Identify which cell holds the provided text, then report its [x, y] central coordinate. 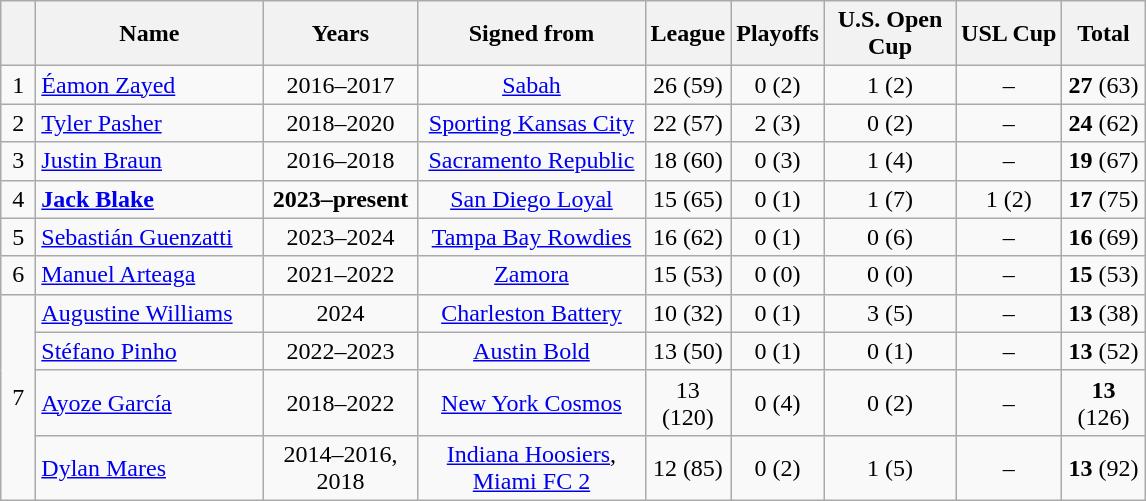
USL Cup [1009, 34]
13 (92) [1104, 468]
7 [18, 397]
Tyler Pasher [150, 123]
Stéfano Pinho [150, 351]
13 (120) [688, 402]
12 (85) [688, 468]
Dylan Mares [150, 468]
2023–present [340, 199]
13 (126) [1104, 402]
New York Cosmos [532, 402]
Charleston Battery [532, 313]
3 (5) [890, 313]
Jack Blake [150, 199]
16 (62) [688, 237]
San Diego Loyal [532, 199]
Signed from [532, 34]
Manuel Arteaga [150, 275]
2018–2020 [340, 123]
0 (3) [778, 161]
13 (50) [688, 351]
2021–2022 [340, 275]
18 (60) [688, 161]
24 (62) [1104, 123]
Tampa Bay Rowdies [532, 237]
Years [340, 34]
22 (57) [688, 123]
26 (59) [688, 85]
27 (63) [1104, 85]
Austin Bold [532, 351]
2016–2017 [340, 85]
10 (32) [688, 313]
2023–2024 [340, 237]
6 [18, 275]
Sebastián Guenzatti [150, 237]
Augustine Williams [150, 313]
2022–2023 [340, 351]
15 (65) [688, 199]
2 (3) [778, 123]
Indiana Hoosiers,Miami FC 2 [532, 468]
1 (7) [890, 199]
16 (69) [1104, 237]
0 (4) [778, 402]
Playoffs [778, 34]
Éamon Zayed [150, 85]
U.S. Open Cup [890, 34]
4 [18, 199]
2 [18, 123]
Total [1104, 34]
2024 [340, 313]
1 (4) [890, 161]
Ayoze García [150, 402]
13 (52) [1104, 351]
3 [18, 161]
League [688, 34]
19 (67) [1104, 161]
2014–2016,2018 [340, 468]
1 [18, 85]
0 (6) [890, 237]
Zamora [532, 275]
17 (75) [1104, 199]
2018–2022 [340, 402]
Sacramento Republic [532, 161]
13 (38) [1104, 313]
Justin Braun [150, 161]
5 [18, 237]
2016–2018 [340, 161]
Name [150, 34]
1 (5) [890, 468]
Sabah [532, 85]
Sporting Kansas City [532, 123]
